Search for the cell housing the specified text and yield its (x, y) center coordinate. 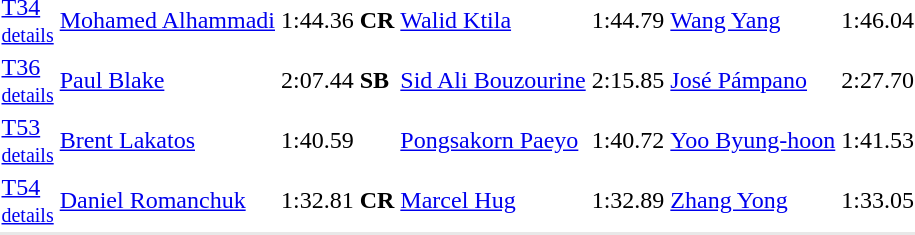
José Pámpano (753, 80)
Sid Ali Bouzourine (493, 80)
T53details (28, 140)
1:32.89 (628, 200)
Paul Blake (167, 80)
1:40.72 (628, 140)
Pongsakorn Paeyo (493, 140)
1:40.59 (337, 140)
T54details (28, 200)
T36details (28, 80)
2:07.44 SB (337, 80)
Brent Lakatos (167, 140)
Marcel Hug (493, 200)
Zhang Yong (753, 200)
1:32.81 CR (337, 200)
2:15.85 (628, 80)
Yoo Byung-hoon (753, 140)
Daniel Romanchuk (167, 200)
